Pinpoint the cell where the given text exists, returning its (x, y) midpoint coordinate. 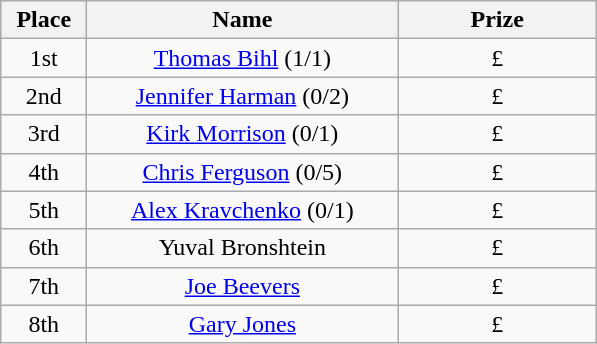
8th (44, 324)
Kirk Morrison (0/1) (242, 134)
7th (44, 286)
Prize (498, 20)
6th (44, 248)
1st (44, 58)
Place (44, 20)
4th (44, 172)
5th (44, 210)
Gary Jones (242, 324)
Yuval Bronshtein (242, 248)
3rd (44, 134)
Name (242, 20)
Jennifer Harman (0/2) (242, 96)
Thomas Bihl (1/1) (242, 58)
2nd (44, 96)
Joe Beevers (242, 286)
Chris Ferguson (0/5) (242, 172)
Alex Kravchenko (0/1) (242, 210)
